Extract the [X, Y] coordinate from the center of the cell holding the provided text.  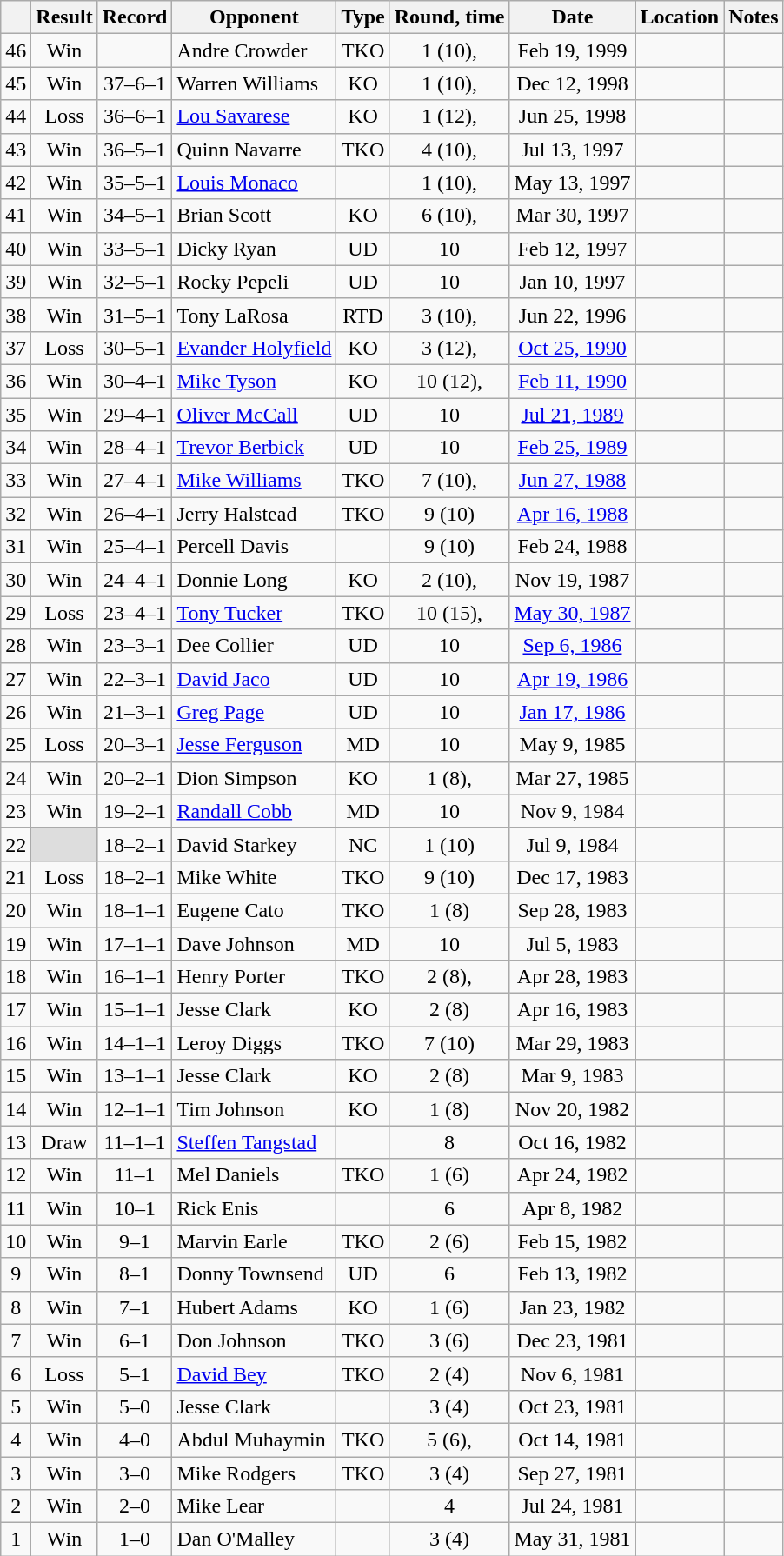
4 (10), [449, 150]
39 [16, 282]
Apr 16, 1983 [572, 1010]
22 [16, 844]
13–1–1 [135, 1076]
11–1 [135, 1175]
Hubert Adams [254, 1307]
Jul 13, 1997 [572, 150]
Nov 9, 1984 [572, 811]
23–3–1 [135, 646]
11 [16, 1208]
Sep 28, 1983 [572, 910]
Nov 20, 1982 [572, 1109]
24 [16, 778]
28–4–1 [135, 448]
10 (15), [449, 613]
2 (4) [449, 1373]
Feb 12, 1997 [572, 249]
Donny Townsend [254, 1274]
Apr 28, 1983 [572, 977]
18 [16, 977]
Jan 23, 1982 [572, 1307]
7–1 [135, 1307]
33–5–1 [135, 249]
Donnie Long [254, 580]
Apr 8, 1982 [572, 1208]
25 [16, 745]
May 30, 1987 [572, 613]
Jan 17, 1986 [572, 712]
Dee Collier [254, 646]
5 [16, 1406]
Jerry Halstead [254, 514]
34–5–1 [135, 216]
2 (6) [449, 1241]
12–1–1 [135, 1109]
31–5–1 [135, 315]
1 [16, 1539]
3 (10), [449, 315]
26 [16, 712]
Mar 27, 1985 [572, 778]
Rick Enis [254, 1208]
Mar 30, 1997 [572, 216]
Mike Williams [254, 481]
24–4–1 [135, 580]
Evander Holyfield [254, 348]
1 (12), [449, 116]
6 (10), [449, 216]
40 [16, 249]
Feb 15, 1982 [572, 1241]
7 [16, 1340]
Mar 9, 1983 [572, 1076]
29 [16, 613]
Mike Lear [254, 1506]
Mel Daniels [254, 1175]
25–4–1 [135, 547]
2 (10), [449, 580]
14 [16, 1109]
34 [16, 448]
Apr 16, 1988 [572, 514]
Tony Tucker [254, 613]
41 [16, 216]
27–4–1 [135, 481]
31 [16, 547]
2–0 [135, 1506]
Dan O'Malley [254, 1539]
9–1 [135, 1241]
Tim Johnson [254, 1109]
7 (10), [449, 481]
Notes [754, 17]
Quinn Navarre [254, 150]
26–4–1 [135, 514]
David Starkey [254, 844]
17 [16, 1010]
Jun 27, 1988 [572, 481]
Marvin Earle [254, 1241]
38 [16, 315]
Apr 19, 1986 [572, 679]
30 [16, 580]
Mar 29, 1983 [572, 1043]
Feb 13, 1982 [572, 1274]
Percell Davis [254, 547]
1 (10) [449, 844]
36–5–1 [135, 150]
Randall Cobb [254, 811]
Sep 6, 1986 [572, 646]
Draw [64, 1142]
20–3–1 [135, 745]
16–1–1 [135, 977]
Tony LaRosa [254, 315]
2 (8), [449, 977]
19–2–1 [135, 811]
27 [16, 679]
3 [16, 1473]
14–1–1 [135, 1043]
3 (6) [449, 1340]
Jun 25, 1998 [572, 116]
10 (12), [449, 381]
1–0 [135, 1539]
17–1–1 [135, 943]
Jul 21, 1989 [572, 415]
Opponent [254, 17]
13 [16, 1142]
Jesse Ferguson [254, 745]
32 [16, 514]
29–4–1 [135, 415]
Location [680, 17]
18–1–1 [135, 910]
20 [16, 910]
11–1–1 [135, 1142]
33 [16, 481]
4–0 [135, 1440]
15 [16, 1076]
Jul 5, 1983 [572, 943]
21–3–1 [135, 712]
30–4–1 [135, 381]
NC [363, 844]
Type [363, 17]
Greg Page [254, 712]
Nov 19, 1987 [572, 580]
35–5–1 [135, 183]
1 (8), [449, 778]
3–0 [135, 1473]
Dec 23, 1981 [572, 1340]
Apr 24, 1982 [572, 1175]
Dave Johnson [254, 943]
35 [16, 415]
Dicky Ryan [254, 249]
30–5–1 [135, 348]
Brian Scott [254, 216]
Jul 24, 1981 [572, 1506]
Oct 14, 1981 [572, 1440]
8–1 [135, 1274]
Mike White [254, 877]
Feb 11, 1990 [572, 381]
Oliver McCall [254, 415]
Louis Monaco [254, 183]
Date [572, 17]
37 [16, 348]
23 [16, 811]
Mike Rodgers [254, 1473]
Jul 9, 1984 [572, 844]
36 [16, 381]
Oct 23, 1981 [572, 1406]
Result [64, 17]
Feb 24, 1988 [572, 547]
Sep 27, 1981 [572, 1473]
Feb 25, 1989 [572, 448]
Steffen Tangstad [254, 1142]
12 [16, 1175]
Eugene Cato [254, 910]
7 (10) [449, 1043]
46 [16, 50]
5–1 [135, 1373]
Don Johnson [254, 1340]
32–5–1 [135, 282]
3 (12), [449, 348]
16 [16, 1043]
37–6–1 [135, 83]
22–3–1 [135, 679]
28 [16, 646]
2 [16, 1506]
6–1 [135, 1340]
Oct 25, 1990 [572, 348]
43 [16, 150]
20–2–1 [135, 778]
Lou Savarese [254, 116]
David Bey [254, 1373]
45 [16, 83]
Trevor Berbick [254, 448]
May 13, 1997 [572, 183]
5 (6), [449, 1440]
Mike Tyson [254, 381]
Abdul Muhaymin [254, 1440]
May 9, 1985 [572, 745]
Jun 22, 1996 [572, 315]
Oct 16, 1982 [572, 1142]
Jan 10, 1997 [572, 282]
Rocky Pepeli [254, 282]
19 [16, 943]
15–1–1 [135, 1010]
Henry Porter [254, 977]
Dec 12, 1998 [572, 83]
Leroy Diggs [254, 1043]
Round, time [449, 17]
Nov 6, 1981 [572, 1373]
5–0 [135, 1406]
21 [16, 877]
Dec 17, 1983 [572, 877]
RTD [363, 315]
Dion Simpson [254, 778]
36–6–1 [135, 116]
Feb 19, 1999 [572, 50]
May 31, 1981 [572, 1539]
9 [16, 1274]
David Jaco [254, 679]
Warren Williams [254, 83]
42 [16, 183]
Record [135, 17]
10–1 [135, 1208]
44 [16, 116]
Andre Crowder [254, 50]
23–4–1 [135, 613]
